Identify which cell holds the provided text, then report its [X, Y] central coordinate. 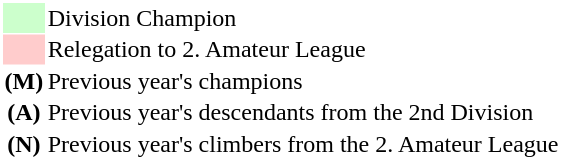
Previous year's climbers from the 2. Amateur League [303, 144]
Previous year's descendants from the 2nd Division [303, 113]
(M) [24, 81]
Relegation to 2. Amateur League [303, 49]
(A) [24, 113]
Previous year's champions [303, 81]
(N) [24, 144]
Division Champion [303, 18]
